Return (x, y) of the center of cell containing provided text 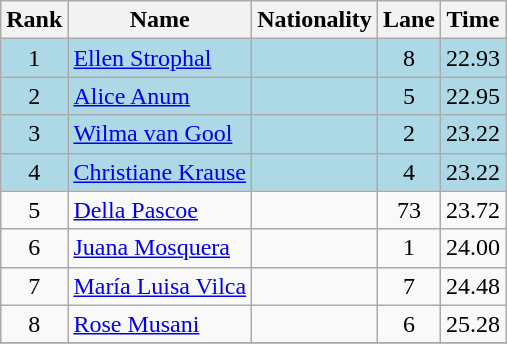
Della Pascoe (160, 210)
22.95 (472, 96)
Name (160, 20)
Rose Musani (160, 324)
Juana Mosquera (160, 248)
Rank (34, 20)
23.72 (472, 210)
24.48 (472, 286)
Lane (408, 20)
22.93 (472, 58)
Nationality (315, 20)
Wilma van Gool (160, 134)
73 (408, 210)
25.28 (472, 324)
Alice Anum (160, 96)
Christiane Krause (160, 172)
3 (34, 134)
Ellen Strophal (160, 58)
Time (472, 20)
24.00 (472, 248)
María Luisa Vilca (160, 286)
